Identify which cell holds the provided text, then report its (X, Y) central coordinate. 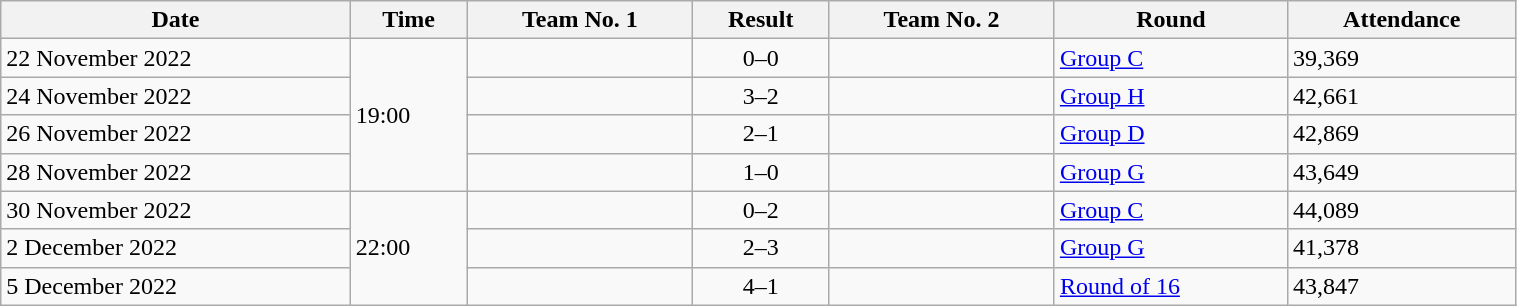
2–3 (761, 248)
2 December 2022 (176, 248)
2–1 (761, 134)
Result (761, 20)
Time (408, 20)
30 November 2022 (176, 210)
5 December 2022 (176, 286)
Team No. 1 (580, 20)
Attendance (1402, 20)
28 November 2022 (176, 172)
19:00 (408, 115)
43,847 (1402, 286)
22:00 (408, 248)
1–0 (761, 172)
26 November 2022 (176, 134)
24 November 2022 (176, 96)
3–2 (761, 96)
41,378 (1402, 248)
43,649 (1402, 172)
42,661 (1402, 96)
0–0 (761, 58)
44,089 (1402, 210)
4–1 (761, 286)
0–2 (761, 210)
42,869 (1402, 134)
39,369 (1402, 58)
Round (1170, 20)
Group D (1170, 134)
Date (176, 20)
Round of 16 (1170, 286)
22 November 2022 (176, 58)
Group H (1170, 96)
Team No. 2 (942, 20)
